Return the [x, y] coordinate for the center point of the cell that contains the specified text.  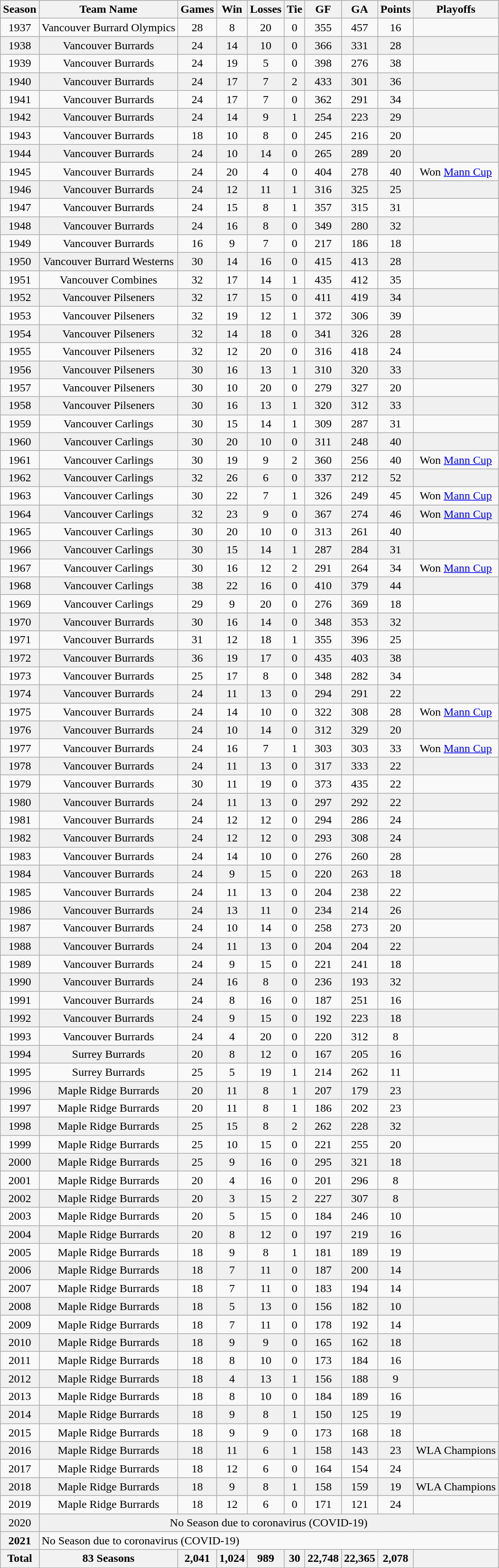
1940 [20, 81]
265 [324, 153]
1976 [20, 730]
2001 [20, 1180]
1946 [20, 189]
292 [359, 802]
150 [324, 1415]
1953 [20, 316]
35 [395, 280]
2020 [20, 1523]
1944 [20, 153]
GF [324, 9]
331 [359, 45]
396 [359, 640]
217 [324, 244]
Win [232, 9]
2002 [20, 1198]
143 [359, 1451]
1996 [20, 1090]
255 [359, 1144]
44 [395, 586]
1945 [20, 171]
369 [359, 604]
Team Name [108, 9]
125 [359, 1415]
165 [324, 1342]
2,041 [197, 1559]
202 [359, 1108]
248 [359, 442]
1982 [20, 838]
22,748 [324, 1559]
273 [359, 928]
241 [359, 964]
379 [359, 586]
2005 [20, 1252]
159 [359, 1487]
Losses [266, 9]
301 [359, 81]
1987 [20, 928]
261 [359, 532]
183 [324, 1288]
366 [324, 45]
1973 [20, 676]
246 [359, 1216]
293 [324, 838]
Games [197, 9]
Vancouver Combines [108, 280]
1983 [20, 856]
263 [359, 874]
1998 [20, 1126]
278 [359, 171]
1995 [20, 1072]
989 [266, 1559]
1959 [20, 424]
2007 [20, 1288]
260 [359, 856]
1968 [20, 586]
1966 [20, 550]
1988 [20, 946]
188 [359, 1379]
433 [324, 81]
2000 [20, 1162]
201 [324, 1180]
398 [324, 63]
1955 [20, 352]
1984 [20, 874]
1969 [20, 604]
306 [359, 316]
310 [324, 370]
367 [324, 514]
207 [324, 1090]
419 [359, 298]
349 [324, 226]
1937 [20, 27]
1992 [20, 1018]
2014 [20, 1415]
329 [359, 730]
258 [324, 928]
311 [324, 442]
327 [359, 388]
315 [359, 207]
2006 [20, 1270]
2012 [20, 1379]
181 [324, 1252]
280 [359, 226]
179 [359, 1090]
321 [359, 1162]
168 [359, 1433]
2019 [20, 1505]
1986 [20, 910]
121 [359, 1505]
313 [324, 532]
1942 [20, 117]
1960 [20, 442]
2018 [20, 1487]
415 [324, 262]
1994 [20, 1054]
274 [359, 514]
Season [20, 9]
2015 [20, 1433]
249 [359, 496]
284 [359, 550]
289 [359, 153]
337 [324, 478]
1939 [20, 63]
403 [359, 658]
1974 [20, 694]
1956 [20, 370]
Total [20, 1559]
Tie [295, 9]
39 [395, 316]
254 [324, 117]
295 [324, 1162]
1989 [20, 964]
256 [359, 460]
1997 [20, 1108]
317 [324, 766]
1967 [20, 568]
2003 [20, 1216]
1950 [20, 262]
251 [359, 1000]
83 Seasons [108, 1559]
2,078 [395, 1559]
1952 [20, 298]
193 [359, 982]
1990 [20, 982]
1979 [20, 784]
457 [359, 27]
219 [359, 1234]
194 [359, 1288]
1947 [20, 207]
1981 [20, 820]
52 [395, 478]
182 [359, 1306]
205 [359, 1054]
1943 [20, 135]
2021 [20, 1541]
162 [359, 1342]
212 [359, 478]
167 [324, 1054]
404 [324, 171]
1,024 [232, 1559]
164 [324, 1469]
325 [359, 189]
1993 [20, 1036]
264 [359, 568]
1999 [20, 1144]
372 [324, 316]
178 [324, 1324]
1975 [20, 712]
2013 [20, 1397]
Points [395, 9]
GA [359, 9]
1963 [20, 496]
2008 [20, 1306]
2017 [20, 1469]
238 [359, 892]
216 [359, 135]
Vancouver Burrard Olympics [108, 27]
154 [359, 1469]
1977 [20, 748]
353 [359, 622]
228 [359, 1126]
411 [324, 298]
322 [324, 712]
282 [359, 676]
362 [324, 99]
171 [324, 1505]
1957 [20, 388]
357 [324, 207]
410 [324, 586]
1971 [20, 640]
1972 [20, 658]
197 [324, 1234]
297 [324, 802]
Vancouver Burrard Westerns [108, 262]
2016 [20, 1451]
200 [359, 1270]
1964 [20, 514]
2009 [20, 1324]
2011 [20, 1360]
279 [324, 388]
Playoffs [456, 9]
1948 [20, 226]
373 [324, 784]
286 [359, 820]
2004 [20, 1234]
1991 [20, 1000]
1954 [20, 334]
1970 [20, 622]
236 [324, 982]
2010 [20, 1342]
1938 [20, 45]
3 [232, 1198]
413 [359, 262]
307 [359, 1198]
296 [359, 1180]
1949 [20, 244]
309 [324, 424]
234 [324, 910]
1965 [20, 532]
1962 [20, 478]
245 [324, 135]
412 [359, 280]
1958 [20, 406]
1951 [20, 280]
341 [324, 334]
45 [395, 496]
360 [324, 460]
1980 [20, 802]
418 [359, 352]
1961 [20, 460]
1941 [20, 99]
227 [324, 1198]
333 [359, 766]
1978 [20, 766]
1985 [20, 892]
46 [395, 514]
22,365 [359, 1559]
